Pinpoint the cell where the given text exists, returning its [X, Y] midpoint coordinate. 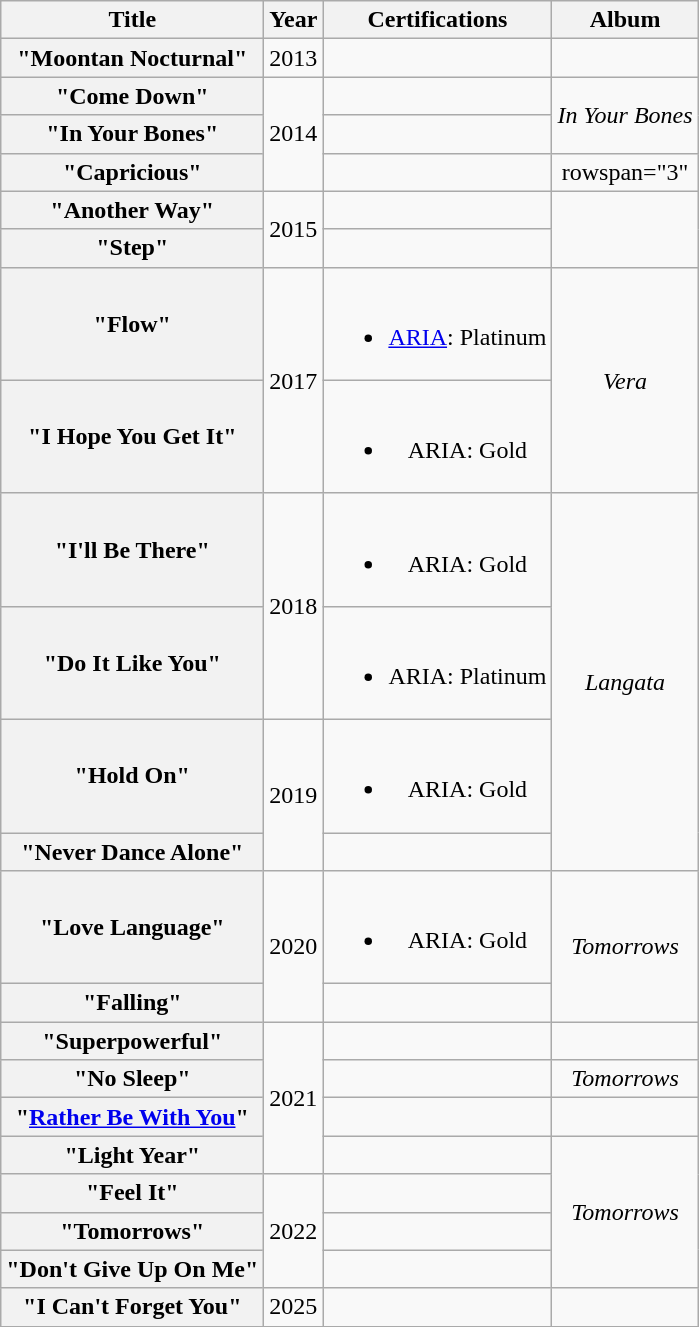
Year [294, 20]
Vera [625, 380]
"Another Way" [132, 210]
2013 [294, 58]
Album [625, 20]
2020 [294, 946]
2021 [294, 1098]
2014 [294, 134]
"Superpowerful" [132, 1041]
"Don't Give Up On Me" [132, 1269]
"In Your Bones" [132, 134]
"Come Down" [132, 96]
"Falling" [132, 1003]
"Rather Be With You" [132, 1117]
rowspan="3" [625, 172]
2022 [294, 1231]
"Tomorrows" [132, 1231]
2015 [294, 229]
"I Can't Forget You" [132, 1307]
2019 [294, 794]
"Light Year" [132, 1155]
"Moontan Nocturnal" [132, 58]
Langata [625, 682]
Certifications [438, 20]
"I Hope You Get It" [132, 436]
2017 [294, 380]
"No Sleep" [132, 1079]
2025 [294, 1307]
"Capricious" [132, 172]
"Step" [132, 248]
"Never Dance Alone" [132, 851]
"I'll Be There" [132, 550]
"Hold On" [132, 776]
2018 [294, 606]
Title [132, 20]
In Your Bones [625, 115]
"Flow" [132, 324]
"Love Language" [132, 928]
"Do It Like You" [132, 662]
"Feel It" [132, 1193]
